Detect which cell encompasses the target text, then output its [X, Y] center coordinate. 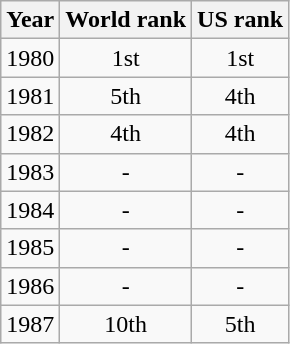
1986 [30, 286]
1982 [30, 134]
1984 [30, 210]
Year [30, 20]
World rank [126, 20]
1985 [30, 248]
10th [126, 324]
1983 [30, 172]
1987 [30, 324]
1981 [30, 96]
US rank [240, 20]
1980 [30, 58]
